Return the [x, y] coordinate for the center point of the cell that contains the specified text.  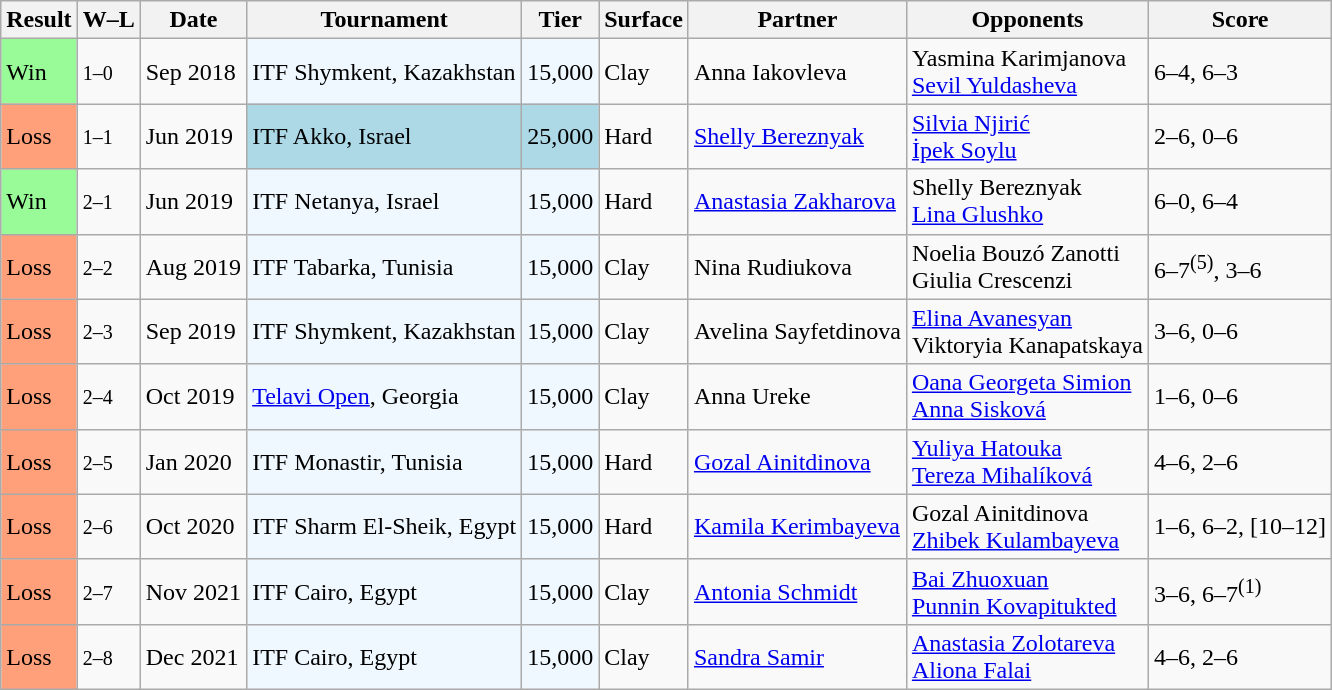
Sep 2019 [193, 332]
Anastasia Zakharova [797, 202]
Result [39, 20]
Oana Georgeta Simion Anna Sisková [1027, 396]
Noelia Bouzó Zanotti Giulia Crescenzi [1027, 266]
1–0 [108, 72]
2–8 [108, 656]
Dec 2021 [193, 656]
Tournament [384, 20]
2–7 [108, 592]
3–6, 0–6 [1240, 332]
ITF Netanya, Israel [384, 202]
Opponents [1027, 20]
2–2 [108, 266]
1–1 [108, 136]
Sandra Samir [797, 656]
Bai Zhuoxuan Punnin Kovapitukted [1027, 592]
Date [193, 20]
Oct 2020 [193, 526]
Kamila Kerimbayeva [797, 526]
Surface [644, 20]
Yuliya Hatouka Tereza Mihalíková [1027, 462]
Silvia Njirić İpek Soylu [1027, 136]
Gozal Ainitdinova [797, 462]
2–6 [108, 526]
Avelina Sayfetdinova [797, 332]
ITF Tabarka, Tunisia [384, 266]
3–6, 6–7(1) [1240, 592]
Anna Iakovleva [797, 72]
6–4, 6–3 [1240, 72]
2–1 [108, 202]
Tier [560, 20]
25,000 [560, 136]
W–L [108, 20]
Nov 2021 [193, 592]
Telavi Open, Georgia [384, 396]
6–0, 6–4 [1240, 202]
2–3 [108, 332]
ITF Akko, Israel [384, 136]
Shelly Bereznyak Lina Glushko [1027, 202]
Anastasia Zolotareva Aliona Falai [1027, 656]
Antonia Schmidt [797, 592]
Jan 2020 [193, 462]
1–6, 6–2, [10–12] [1240, 526]
Anna Ureke [797, 396]
Partner [797, 20]
ITF Sharm El-Sheik, Egypt [384, 526]
6–7(5), 3–6 [1240, 266]
2–6, 0–6 [1240, 136]
Yasmina Karimjanova Sevil Yuldasheva [1027, 72]
Gozal Ainitdinova Zhibek Kulambayeva [1027, 526]
Nina Rudiukova [797, 266]
Score [1240, 20]
Elina Avanesyan Viktoryia Kanapatskaya [1027, 332]
Aug 2019 [193, 266]
2–5 [108, 462]
Shelly Bereznyak [797, 136]
1–6, 0–6 [1240, 396]
ITF Monastir, Tunisia [384, 462]
Sep 2018 [193, 72]
Oct 2019 [193, 396]
2–4 [108, 396]
